Determine the [x, y] coordinate at the center of the cell enclosing the given text.  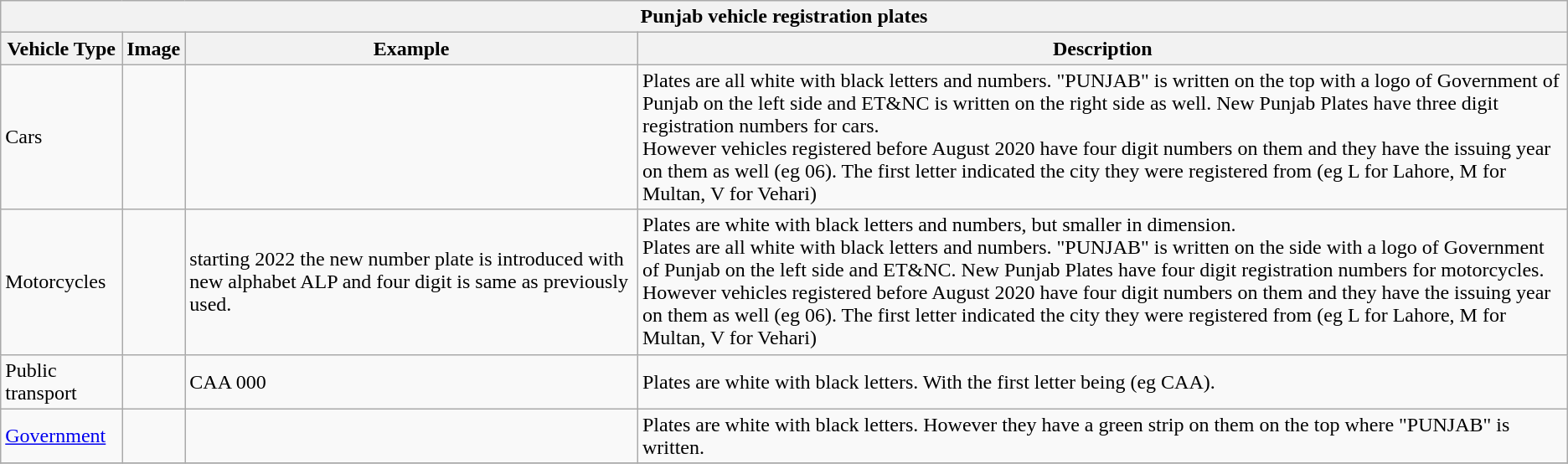
Motorcycles [62, 281]
Plates are white with black letters. With the first letter being (eg CAA). [1102, 382]
Public transport [62, 382]
Punjab vehicle registration plates [784, 17]
Example [412, 49]
Image [154, 49]
Description [1102, 49]
CAA 000 [412, 382]
Vehicle Type [62, 49]
starting 2022 the new number plate is introduced with new alphabet ALP and four digit is same as previously used. [412, 281]
Cars [62, 137]
Plates are white with black letters. However they have a green strip on them on the top where "PUNJAB" is written. [1102, 436]
Government [62, 436]
